Search for the cell housing the specified text and yield its [x, y] center coordinate. 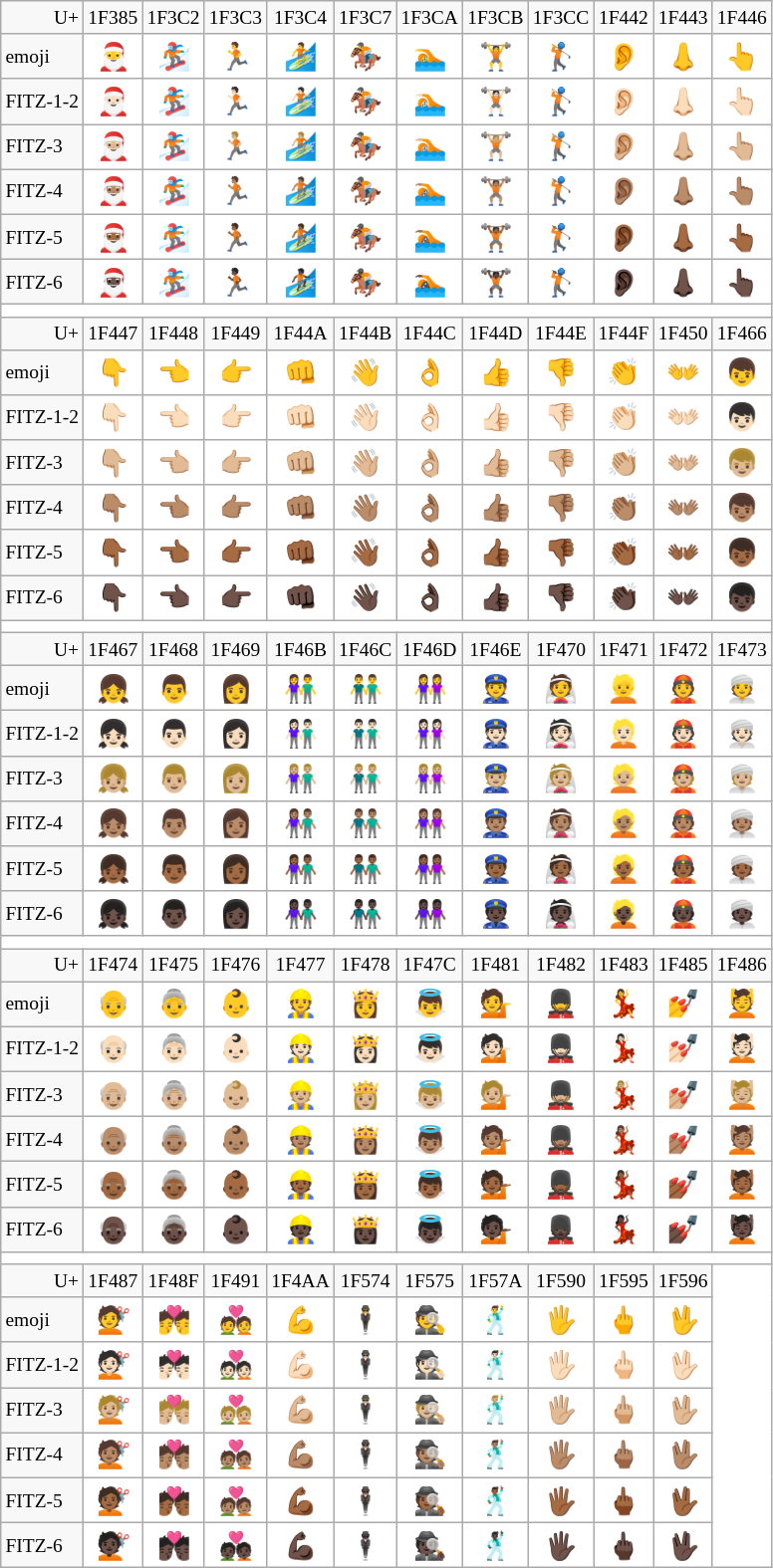
🏊🏽 [430, 191]
👃🏾 [683, 237]
👌🏿 [430, 597]
👨🏽 [173, 822]
👰🏽 [561, 822]
👸 [365, 1004]
🏌🏼 [561, 147]
👨🏿 [173, 914]
👐🏼 [683, 462]
👭🏽 [430, 822]
1F474 [114, 964]
🏌🏿 [561, 281]
🏄🏽 [301, 191]
👴🏾 [114, 1185]
👵🏽 [173, 1139]
🖖🏻 [683, 1364]
1F46D [430, 649]
1F48F [173, 1280]
👭🏻 [430, 733]
1F470 [561, 649]
👌🏻 [430, 418]
👌 [430, 372]
👬🏾 [365, 868]
🕺🏼 [496, 1410]
👼🏽 [430, 1139]
👬🏽 [365, 822]
👋🏿 [365, 597]
👇🏽 [114, 508]
👷🏾 [301, 1185]
1F476 [235, 964]
👬🏻 [365, 733]
👱🏾 [624, 868]
👵 [173, 1004]
💂🏽 [561, 1139]
🏂🏿 [173, 281]
👂️ [624, 56]
👏🏻 [624, 418]
1F481 [496, 964]
👉️ [235, 372]
1F473 [741, 649]
👶 [235, 1004]
👬🏿 [365, 914]
👆🏻 [741, 102]
👏 [624, 372]
👉🏽 [235, 508]
👳🏽 [741, 822]
💏🏾 [173, 1499]
👵🏼 [173, 1093]
💪🏽 [301, 1456]
👉🏼 [235, 462]
💏🏿 [173, 1545]
👎️ [561, 372]
👌🏽 [430, 508]
👊🏿 [301, 597]
🕺🏿 [496, 1545]
🏇🏽 [365, 191]
🏂🏼 [173, 147]
🏋🏽 [496, 191]
👈️ [173, 372]
👏🏼 [624, 462]
💁🏼 [496, 1093]
👶🏽 [235, 1139]
👊🏻 [301, 418]
🏊🏻 [430, 102]
💃 [624, 1004]
👳🏼 [741, 779]
1F472 [683, 649]
👶🏾 [235, 1185]
💅🏼 [683, 1093]
👴🏻 [114, 1049]
👊🏼 [301, 462]
👈🏿 [173, 597]
1F468 [173, 649]
👏🏽 [624, 508]
🕴🏽 [365, 1456]
👨🏾 [173, 868]
👮🏽 [496, 822]
👍🏼 [496, 462]
1F486 [741, 964]
🕴🏿 [365, 1545]
👂🏽 [624, 191]
💂🏾 [561, 1185]
🏄️ [301, 56]
🖖🏿 [683, 1545]
👧 [114, 689]
👎🏿 [561, 597]
👇🏿 [114, 597]
1F482 [561, 964]
👍🏻 [496, 418]
👼🏻 [430, 1049]
👰🏿 [561, 914]
🖐🏿 [561, 1545]
🏃🏽 [235, 191]
💑🏻 [235, 1364]
💅🏾 [683, 1185]
1F478 [365, 964]
1F44D [496, 333]
👃🏻 [683, 102]
👫🏼 [301, 779]
👱🏼 [624, 779]
💂🏼 [561, 1093]
💪🏼 [301, 1410]
💆 [741, 1004]
1F3C7 [365, 18]
1F450 [683, 333]
💇🏻 [114, 1364]
🏃🏿 [235, 281]
👆🏽 [741, 191]
🕵🏼 [430, 1410]
👭🏿 [430, 914]
1F595 [624, 1280]
1F3C4 [301, 18]
💇🏽 [114, 1456]
🖖🏼 [683, 1410]
👭🏾 [430, 868]
🏇🏾 [365, 237]
1F590 [561, 1280]
🏃 [235, 56]
👬 [365, 689]
💑 [235, 1320]
🖕🏽 [624, 1456]
👷🏻 [301, 1049]
🏃🏻 [235, 102]
👂🏼 [624, 147]
1F442 [624, 18]
👮 [496, 689]
🖖🏾 [683, 1499]
👏🏾 [624, 552]
💆🏽 [741, 1139]
🏊️ [430, 56]
👍️ [496, 372]
👉🏿 [235, 597]
💃🏼 [624, 1093]
1F3C3 [235, 18]
1F46E [496, 649]
👰🏼 [561, 779]
🖕 [624, 1320]
👨🏼 [173, 779]
1F491 [235, 1280]
🏄🏼 [301, 147]
👦🏾 [741, 552]
🏄🏻 [301, 102]
1F485 [683, 964]
1F475 [173, 964]
👼🏾 [430, 1185]
👲🏿 [683, 914]
👈🏽 [173, 508]
👉🏾 [235, 552]
👍🏿 [496, 597]
🏊🏼 [430, 147]
👮🏿 [496, 914]
👵🏾 [173, 1185]
👍🏽 [496, 508]
👐🏽 [683, 508]
👷🏼 [301, 1093]
👋🏾 [365, 552]
💂 [561, 1004]
🕺 [496, 1320]
🏄🏾 [301, 237]
👦🏽 [741, 508]
👴🏽 [114, 1139]
👦🏼 [741, 462]
💇🏿 [114, 1545]
👶🏿 [235, 1229]
👶🏻 [235, 1049]
1F466 [741, 333]
👸🏽 [365, 1139]
👮🏻 [496, 733]
💃🏽 [624, 1139]
💏 [173, 1320]
👫🏿 [301, 914]
👏🏿 [624, 597]
🏊🏿 [430, 281]
👲🏻 [683, 733]
1F448 [173, 333]
👵🏻 [173, 1049]
👇🏻 [114, 418]
🎅🏿 [114, 281]
💏🏻 [173, 1364]
1F574 [365, 1280]
1F443 [683, 18]
1F467 [114, 649]
🎅🏻 [114, 102]
👶🏼 [235, 1093]
🕺🏾 [496, 1499]
💆🏿 [741, 1229]
👇🏾 [114, 552]
🖕🏻 [624, 1364]
👃🏿 [683, 281]
🖐🏼 [561, 1410]
🏋🏻 [496, 102]
👂🏾 [624, 237]
1F477 [301, 964]
💅🏻 [683, 1049]
💃🏻 [624, 1049]
👋🏽 [365, 508]
👌🏾 [430, 552]
👴🏿 [114, 1229]
👮🏼 [496, 779]
🕺🏻 [496, 1364]
🕵🏻 [430, 1364]
🏊🏾 [430, 237]
👋 [365, 372]
1F446 [741, 18]
👼🏼 [430, 1093]
👱🏽 [624, 822]
👊🏾 [301, 552]
🕵🏿 [430, 1545]
💁🏿 [496, 1229]
1F4AA [301, 1280]
🏂🏻 [173, 102]
💪🏻 [301, 1364]
💑🏿 [235, 1545]
💅🏿 [683, 1229]
1F57A [496, 1280]
👆🏼 [741, 147]
👂🏻 [624, 102]
👫🏾 [301, 868]
👲 [683, 689]
👨 [173, 689]
1F483 [624, 964]
👃🏽 [683, 191]
👧🏽 [114, 822]
👩🏼 [235, 779]
👂🏿 [624, 281]
🕴🏼 [365, 1410]
💇🏾 [114, 1499]
🎅🏽 [114, 191]
💁 [496, 1004]
👇️ [114, 372]
💇🏼 [114, 1410]
👱 [624, 689]
🖐🏻 [561, 1364]
👷🏿 [301, 1229]
👌🏼 [430, 462]
🖕🏼 [624, 1410]
👸🏾 [365, 1185]
👰🏾 [561, 868]
1F47C [430, 964]
👋🏼 [365, 462]
👐🏿 [683, 597]
👴🏼 [114, 1093]
1F3C2 [173, 18]
💃🏾 [624, 1185]
🖕🏿 [624, 1545]
🏂🏽 [173, 191]
1F44A [301, 333]
🕵🏽 [430, 1456]
1F3CC [561, 18]
👲🏾 [683, 868]
🏇🏿 [365, 281]
1F44F [624, 333]
💪🏿 [301, 1545]
🏋🏿 [496, 281]
👦🏻 [741, 418]
1F385 [114, 18]
👋🏻 [365, 418]
👫🏽 [301, 822]
🏂🏾 [173, 237]
👦 [741, 372]
👮🏾 [496, 868]
1F449 [235, 333]
🏄🏿 [301, 281]
👩🏿 [235, 914]
1F46C [365, 649]
💪 [301, 1320]
🖐🏾 [561, 1499]
💂🏿 [561, 1229]
👸🏼 [365, 1093]
👳🏾 [741, 868]
👩 [235, 689]
👉🏻 [235, 418]
👍🏾 [496, 552]
🏇🏻 [365, 102]
🏋🏾 [496, 237]
1F487 [114, 1280]
💅 [683, 1004]
👳 [741, 689]
💑🏼 [235, 1410]
👱🏿 [624, 914]
🏇🏼 [365, 147]
🏌🏽 [561, 191]
👳🏿 [741, 914]
👈🏾 [173, 552]
👩🏽 [235, 822]
💂🏻 [561, 1049]
👴 [114, 1004]
👬🏼 [365, 779]
1F44C [430, 333]
🖐️ [561, 1320]
1F469 [235, 649]
💅🏽 [683, 1139]
👈🏼 [173, 462]
👼🏿 [430, 1229]
🕴️ [365, 1320]
👷🏽 [301, 1139]
💃🏿 [624, 1229]
👵🏿 [173, 1229]
🎅🏼 [114, 147]
1F44B [365, 333]
👷 [301, 1004]
1F3CB [496, 18]
🖐🏽 [561, 1456]
👎🏽 [561, 508]
👧🏼 [114, 779]
👊🏽 [301, 508]
👧🏿 [114, 914]
🏇 [365, 56]
1F471 [624, 649]
👸🏻 [365, 1049]
🏌🏾 [561, 237]
👳🏻 [741, 733]
👆️ [741, 56]
👎🏾 [561, 552]
1F596 [683, 1280]
👐 [683, 372]
🏌🏻 [561, 102]
👇🏼 [114, 462]
🕵🏾 [430, 1499]
👧🏻 [114, 733]
💏🏼 [173, 1410]
👈🏻 [173, 418]
👐🏾 [683, 552]
💏🏽 [173, 1456]
💇 [114, 1320]
👎🏻 [561, 418]
👩🏾 [235, 868]
👃🏼 [683, 147]
🕴🏾 [365, 1499]
👧🏾 [114, 868]
💆🏾 [741, 1185]
🖕🏾 [624, 1499]
🏌️ [561, 56]
1F44E [561, 333]
👆🏿 [741, 281]
👃 [683, 56]
🏃🏼 [235, 147]
💁🏻 [496, 1049]
👲🏽 [683, 822]
👱🏻 [624, 733]
1F3CA [430, 18]
👼 [430, 1004]
👭🏼 [430, 779]
🏋🏼 [496, 147]
🏋️ [496, 56]
1F447 [114, 333]
🕵️ [430, 1320]
👰 [561, 689]
💪🏾 [301, 1499]
💁🏽 [496, 1139]
👫 [301, 689]
🕺🏽 [496, 1456]
👦🏿 [741, 597]
🎅 [114, 56]
👭 [430, 689]
👲🏼 [683, 779]
🏂 [173, 56]
1F575 [430, 1280]
1F46B [301, 649]
🎅🏾 [114, 237]
👎🏼 [561, 462]
🏃🏾 [235, 237]
👫🏻 [301, 733]
💆🏼 [741, 1093]
💆🏻 [741, 1049]
🕴🏻 [365, 1364]
👸🏿 [365, 1229]
👊 [301, 372]
👰🏻 [561, 733]
👆🏾 [741, 237]
👐🏻 [683, 418]
🖖🏽 [683, 1456]
👩🏻 [235, 733]
🖖 [683, 1320]
👨🏻 [173, 733]
💁🏾 [496, 1185]
